Provide the [X, Y] coordinate of the cell's center where the given text is located.  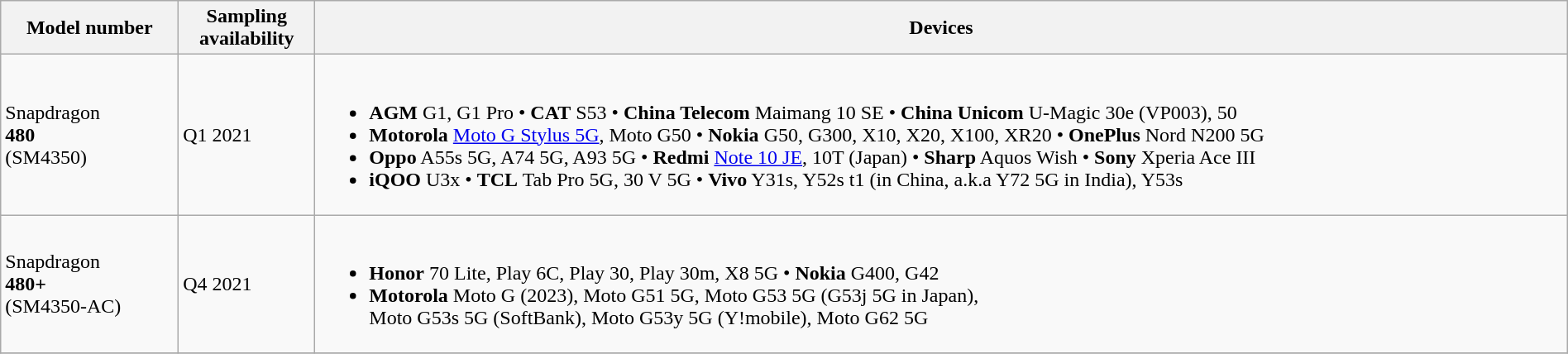
Model number [89, 28]
Snapdragon480(SM4350) [89, 135]
Samplingavailability [246, 28]
Devices [941, 28]
Q1 2021 [246, 135]
Q4 2021 [246, 285]
Snapdragon480+(SM4350-AC) [89, 285]
